Return (X, Y) of the center of cell containing provided text 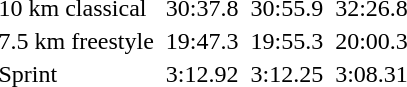
19:55.3 (287, 41)
19:47.3 (202, 41)
